Provide the (x, y) coordinate of the cell's center where the given text is located.  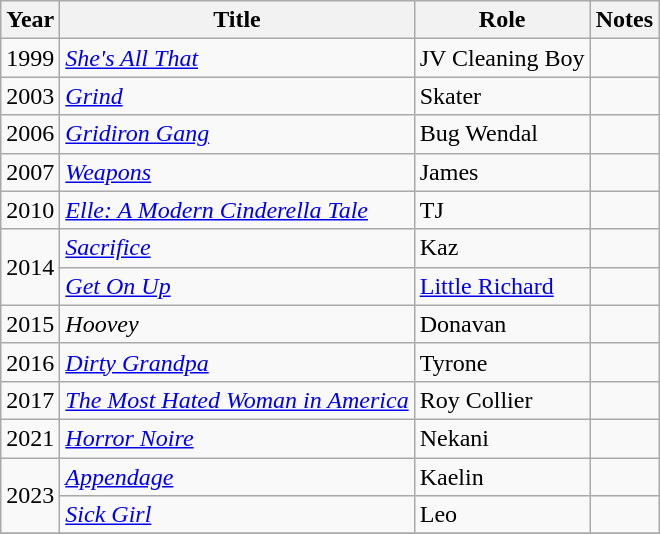
Kaelin (502, 477)
Dirty Grandpa (237, 362)
Hoovey (237, 324)
2003 (30, 96)
Title (237, 20)
Weapons (237, 172)
Get On Up (237, 286)
TJ (502, 210)
2015 (30, 324)
Skater (502, 96)
James (502, 172)
JV Cleaning Boy (502, 58)
Little Richard (502, 286)
Leo (502, 515)
Year (30, 20)
2016 (30, 362)
Horror Noire (237, 438)
Appendage (237, 477)
2010 (30, 210)
2023 (30, 496)
Sacrifice (237, 248)
Role (502, 20)
2007 (30, 172)
2006 (30, 134)
Grind (237, 96)
Elle: A Modern Cinderella Tale (237, 210)
1999 (30, 58)
Notes (624, 20)
2021 (30, 438)
2017 (30, 400)
Nekani (502, 438)
She's All That (237, 58)
Kaz (502, 248)
Gridiron Gang (237, 134)
Tyrone (502, 362)
Sick Girl (237, 515)
2014 (30, 267)
Bug Wendal (502, 134)
The Most Hated Woman in America (237, 400)
Roy Collier (502, 400)
Donavan (502, 324)
